Pinpoint the cell where the given text exists, returning its [x, y] midpoint coordinate. 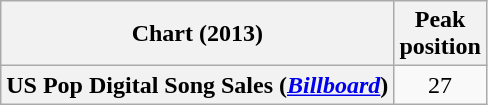
27 [440, 85]
US Pop Digital Song Sales (Billboard) [198, 85]
Chart (2013) [198, 34]
Peak position [440, 34]
